Search for the cell housing the specified text and yield its [X, Y] center coordinate. 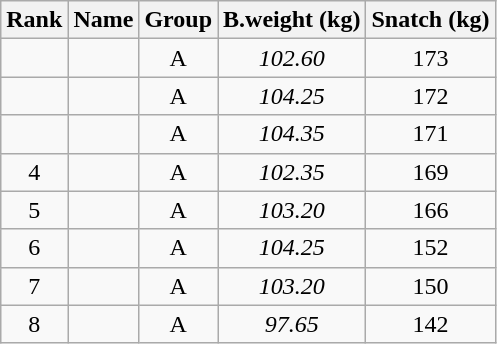
6 [34, 248]
104.35 [292, 134]
166 [430, 210]
97.65 [292, 324]
102.60 [292, 58]
B.weight (kg) [292, 20]
Rank [34, 20]
172 [430, 96]
Name [104, 20]
152 [430, 248]
Group [178, 20]
169 [430, 172]
5 [34, 210]
150 [430, 286]
4 [34, 172]
102.35 [292, 172]
173 [430, 58]
Snatch (kg) [430, 20]
7 [34, 286]
142 [430, 324]
8 [34, 324]
171 [430, 134]
